For the text-containing cell, return its midpoint in [x, y] coordinate format. 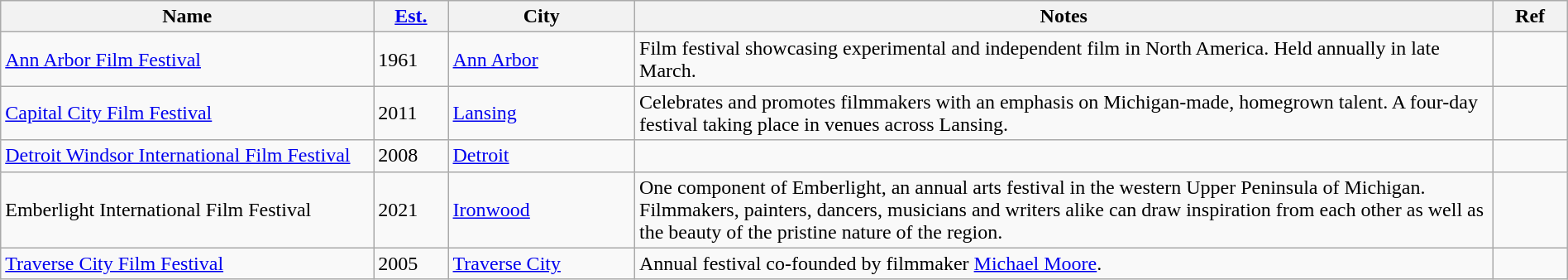
Film festival showcasing experimental and independent film in North America. Held annually in late March. [1064, 60]
Emberlight International Film Festival [187, 210]
2005 [411, 263]
1961 [411, 60]
2021 [411, 210]
Ann Arbor [542, 60]
Annual festival co-founded by filmmaker Michael Moore. [1064, 263]
Detroit [542, 156]
Capital City Film Festival [187, 113]
City [542, 17]
Traverse City Film Festival [187, 263]
Notes [1064, 17]
2008 [411, 156]
Name [187, 17]
Ref [1530, 17]
Detroit Windsor International Film Festival [187, 156]
Est. [411, 17]
Lansing [542, 113]
2011 [411, 113]
Ann Arbor Film Festival [187, 60]
Traverse City [542, 263]
Ironwood [542, 210]
Celebrates and promotes filmmakers with an emphasis on Michigan-made, homegrown talent. A four-day festival taking place in venues across Lansing. [1064, 113]
